Output the [X, Y] coordinate of the center of the cell containing the given text.  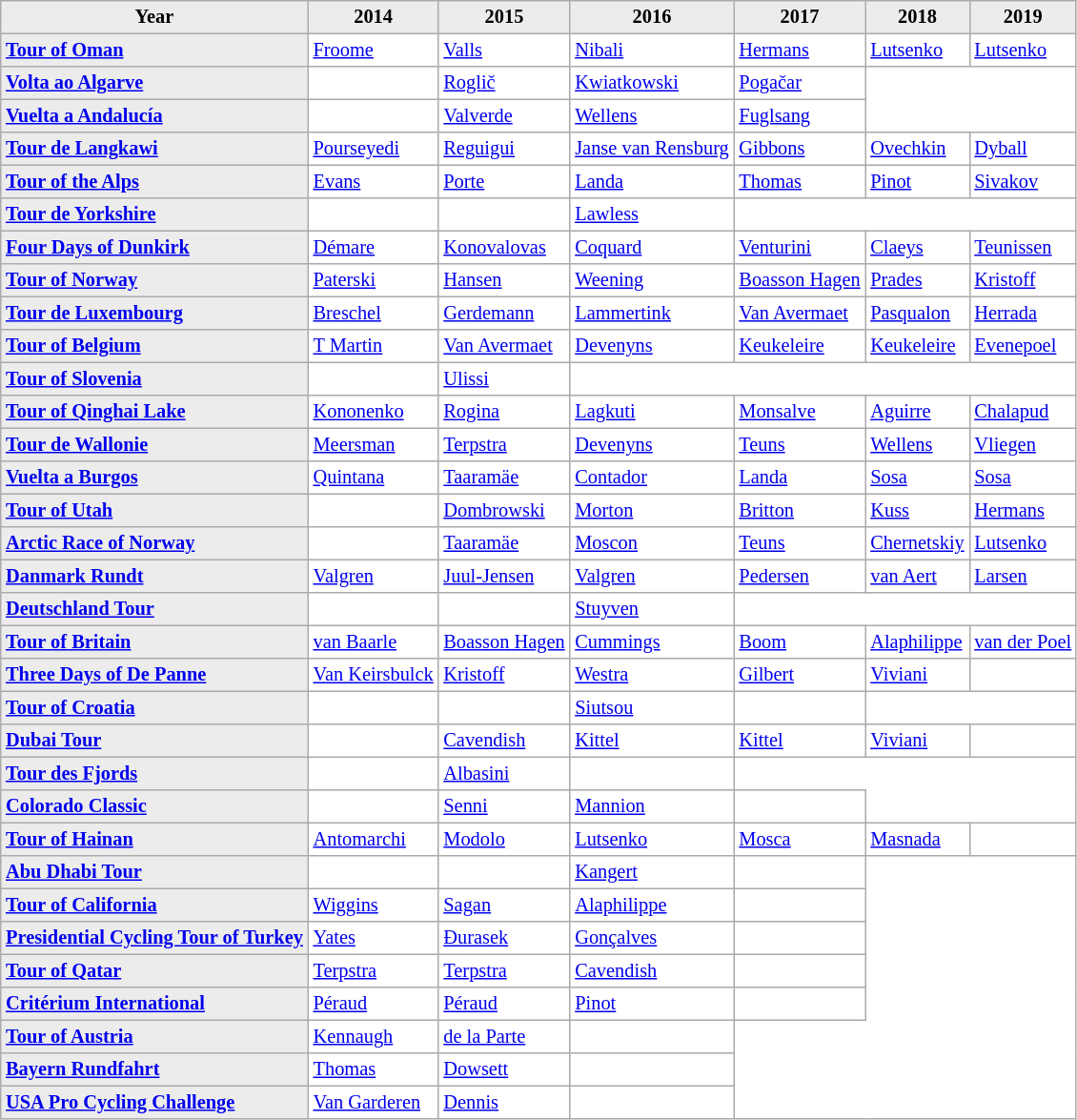
Contador [652, 478]
Pedersen [800, 576]
Critérium International [154, 1004]
Tour of Hainan [154, 839]
Meersman [374, 444]
Weening [652, 280]
Van Keirsbulck [374, 675]
2015 [504, 17]
Tour of Britain [154, 641]
Ovechkin [917, 149]
Breschel [374, 313]
Larsen [1023, 576]
Boom [800, 641]
2018 [917, 17]
Vuelta a Burgos [154, 478]
Modolo [504, 839]
Lagkuti [652, 412]
Tour de Langkawi [154, 149]
Four Days of Dunkirk [154, 247]
Kononenko [374, 412]
Đurasek [504, 938]
Van Garderen [374, 1102]
Wiggins [374, 905]
Deutschland Tour [154, 609]
Abu Dhabi Tour [154, 872]
Hansen [504, 280]
van Baarle [374, 641]
Vliegen [1023, 444]
Albasini [504, 773]
Presidential Cycling Tour of Turkey [154, 938]
van der Poel [1023, 641]
Vuelta a Andalucía [154, 115]
Year [154, 17]
Tour of the Alps [154, 181]
Démare [374, 247]
Pasqualon [917, 313]
Valverde [504, 115]
Dyball [1023, 149]
USA Pro Cycling Challenge [154, 1102]
Bayern Rundfahrt [154, 1069]
Gerdemann [504, 313]
Teunissen [1023, 247]
Aguirre [917, 412]
Tour de Wallonie [154, 444]
Dennis [504, 1102]
Lawless [652, 214]
Dubai Tour [154, 741]
Rogina [504, 412]
Kwiatkowski [652, 83]
Chalapud [1023, 412]
Herrada [1023, 313]
Claeys [917, 247]
Tour of Austria [154, 1036]
T Martin [374, 346]
Tour de Luxembourg [154, 313]
de la Parte [504, 1036]
2014 [374, 17]
Tour of Belgium [154, 346]
Antomarchi [374, 839]
Mannion [652, 806]
Reguigui [504, 149]
Prades [917, 280]
Tour of Utah [154, 510]
Janse van Rensburg [652, 149]
Kennaugh [374, 1036]
Cummings [652, 641]
Dowsett [504, 1069]
Paterski [374, 280]
Fuglsang [800, 115]
Tour de Yorkshire [154, 214]
van Aert [917, 576]
Gibbons [800, 149]
Tour of Qatar [154, 970]
Moscon [652, 543]
Froome [374, 50]
Mosca [800, 839]
Juul-Jensen [504, 576]
Yates [374, 938]
Dombrowski [504, 510]
Masnada [917, 839]
Tour of Croatia [154, 707]
Tour of Oman [154, 50]
2016 [652, 17]
Quintana [374, 478]
Danmark Rundt [154, 576]
Gilbert [800, 675]
Senni [504, 806]
Volta ao Algarve [154, 83]
Nibali [652, 50]
Gonçalves [652, 938]
Venturini [800, 247]
Britton [800, 510]
Stuyven [652, 609]
Tour of Slovenia [154, 378]
Roglič [504, 83]
Colorado Classic [154, 806]
Tour of California [154, 905]
Kuss [917, 510]
Coquard [652, 247]
Evenepoel [1023, 346]
Porte [504, 181]
2019 [1023, 17]
Sivakov [1023, 181]
Tour des Fjords [154, 773]
Konovalovas [504, 247]
Chernetskiy [917, 543]
Tour of Qinghai Lake [154, 412]
Ulissi [504, 378]
Kangert [652, 872]
Lammertink [652, 313]
Evans [374, 181]
Morton [652, 510]
Valls [504, 50]
Three Days of De Panne [154, 675]
Tour of Norway [154, 280]
Pogačar [800, 83]
Sagan [504, 905]
Pourseyedi [374, 149]
2017 [800, 17]
Arctic Race of Norway [154, 543]
Monsalve [800, 412]
Siutsou [652, 707]
Westra [652, 675]
